Extract the (x, y) coordinate from the center of the cell holding the provided text.  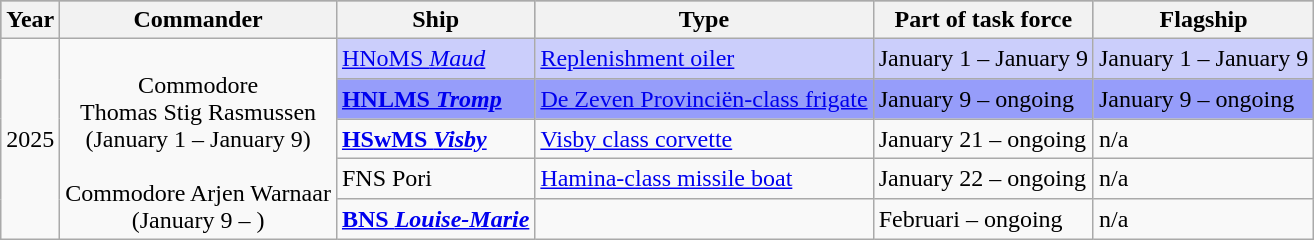
HSwMS Visby (435, 139)
Hamina-class missile boat (704, 179)
Flagship (1203, 20)
Februari – ongoing (983, 219)
BNS Louise-Marie (435, 219)
January 22 – ongoing (983, 179)
Year (30, 20)
Visby class corvette (704, 139)
Type (704, 20)
FNS Pori (435, 179)
January 21 – ongoing (983, 139)
2025 (30, 139)
Commander (198, 20)
Replenishment oiler (704, 59)
Commodore Thomas Stig Rasmussen(January 1 – January 9) Commodore Arjen Warnaar(January 9 – ) (198, 139)
HNoMS Maud (435, 59)
Part of task force (983, 20)
HNLMS Tromp (435, 99)
Ship (435, 20)
De Zeven Provinciën-class frigate (704, 99)
